Extract the (x, y) coordinate from the center of the cell holding the provided text.  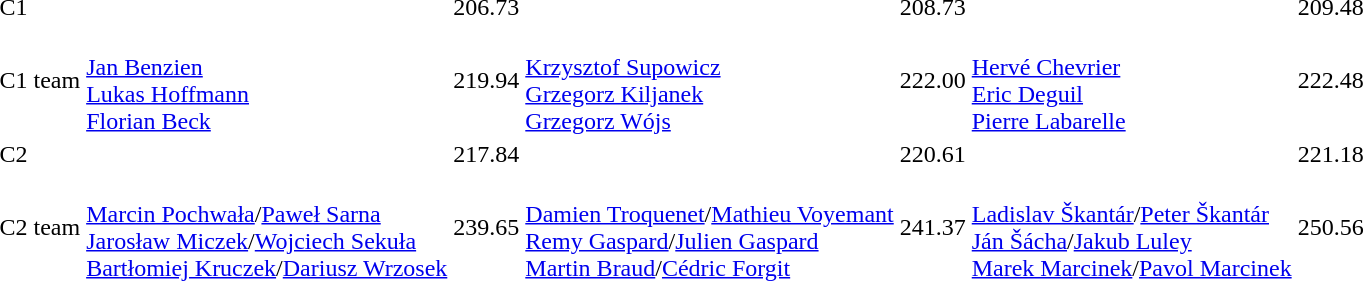
220.61 (932, 154)
Jan BenzienLukas HoffmannFlorian Beck (267, 80)
222.00 (932, 80)
Hervé ChevrierEric DeguilPierre Labarelle (1132, 80)
219.94 (486, 80)
217.84 (486, 154)
Krzysztof SupowiczGrzegorz KiljanekGrzegorz Wójs (710, 80)
